For the text-containing cell, return its midpoint in [x, y] coordinate format. 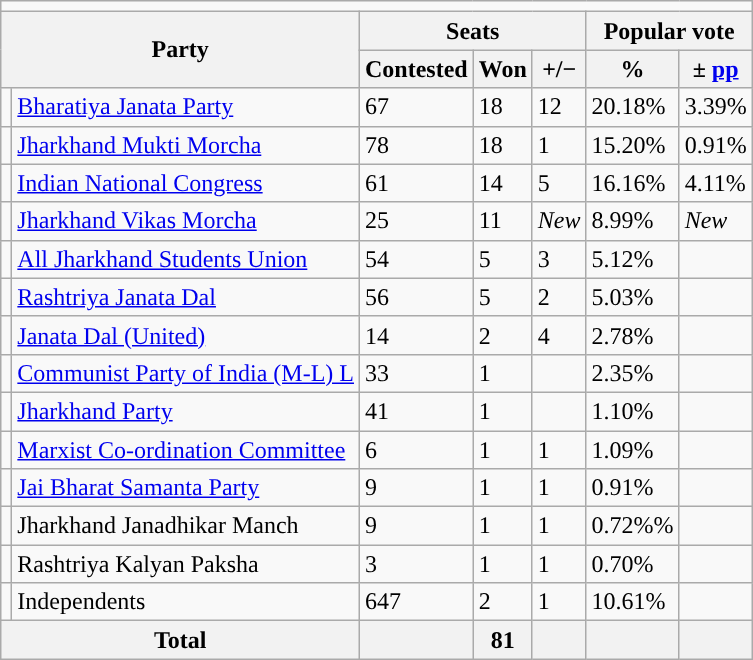
0.72%% [632, 526]
67 [417, 107]
+/− [559, 69]
Independents [186, 602]
4.11% [716, 183]
All Jharkhand Students Union [186, 259]
61 [417, 183]
41 [417, 411]
Marxist Co-ordination Committee [186, 449]
% [632, 69]
Contested [417, 69]
11 [502, 221]
15.20% [632, 145]
54 [417, 259]
Seats [474, 31]
25 [417, 221]
Janata Dal (United) [186, 335]
Indian National Congress [186, 183]
Rashtriya Janata Dal [186, 297]
Popular vote [669, 31]
647 [417, 602]
Jharkhand Party [186, 411]
Jharkhand Janadhikar Manch [186, 526]
Total [180, 640]
± pp [716, 69]
2.78% [632, 335]
10.61% [632, 602]
3.39% [716, 107]
Bharatiya Janata Party [186, 107]
1.09% [632, 449]
12 [559, 107]
56 [417, 297]
Party [180, 50]
6 [417, 449]
4 [559, 335]
Won [502, 69]
2.35% [632, 373]
Jharkhand Mukti Morcha [186, 145]
78 [417, 145]
1.10% [632, 411]
33 [417, 373]
Communist Party of India (M-L) L [186, 373]
Rashtriya Kalyan Paksha [186, 564]
8.99% [632, 221]
20.18% [632, 107]
Jharkhand Vikas Morcha [186, 221]
16.16% [632, 183]
5.03% [632, 297]
Jai Bharat Samanta Party [186, 488]
0.70% [632, 564]
5.12% [632, 259]
81 [502, 640]
